Find where the given text appears and provide that cell's center as [X, Y] coordinate. 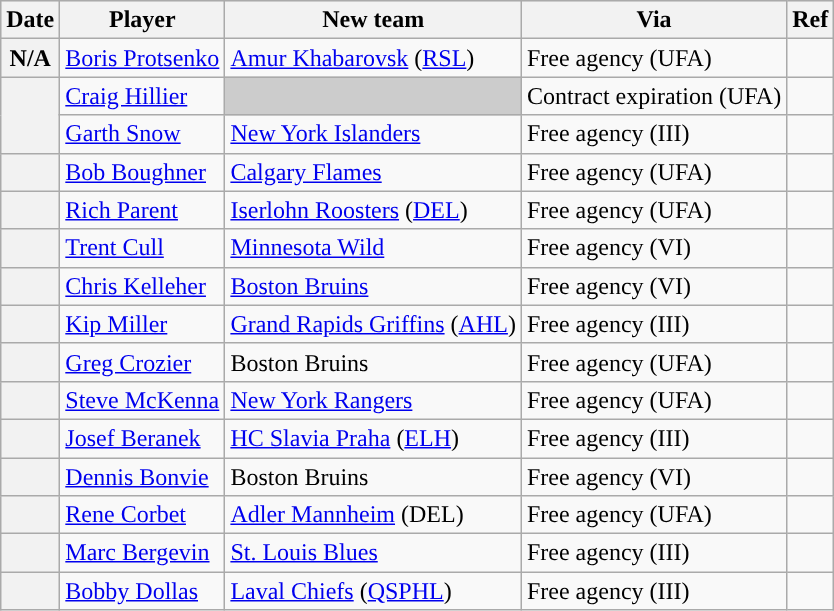
Kip Miller [142, 324]
Minnesota Wild [374, 248]
Marc Bergevin [142, 553]
Dennis Bonvie [142, 477]
Greg Crozier [142, 362]
Trent Cull [142, 248]
Bobby Dollas [142, 591]
Rene Corbet [142, 515]
Laval Chiefs (QSPHL) [374, 591]
Date [30, 20]
Calgary Flames [374, 172]
Steve McKenna [142, 400]
Grand Rapids Griffins (AHL) [374, 324]
Adler Mannheim (DEL) [374, 515]
Josef Beranek [142, 438]
Chris Kelleher [142, 286]
Via [654, 20]
St. Louis Blues [374, 553]
New team [374, 20]
Ref [810, 20]
N/A [30, 58]
New York Rangers [374, 400]
Contract expiration (UFA) [654, 96]
Bob Boughner [142, 172]
Garth Snow [142, 134]
Iserlohn Roosters (DEL) [374, 210]
Rich Parent [142, 210]
New York Islanders [374, 134]
Amur Khabarovsk (RSL) [374, 58]
Craig Hillier [142, 96]
Player [142, 20]
HC Slavia Praha (ELH) [374, 438]
Boris Protsenko [142, 58]
